Provide the (X, Y) coordinate of the cell's center where the given text is located.  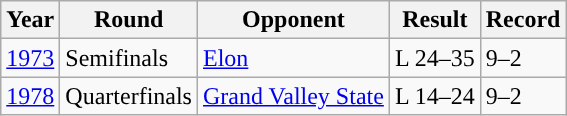
Semifinals (129, 58)
L 14–24 (434, 96)
Opponent (293, 20)
1978 (30, 96)
Grand Valley State (293, 96)
Round (129, 20)
1973 (30, 58)
L 24–35 (434, 58)
Record (523, 20)
Quarterfinals (129, 96)
Elon (293, 58)
Year (30, 20)
Result (434, 20)
